Extract the [x, y] coordinate from the center of the cell holding the provided text.  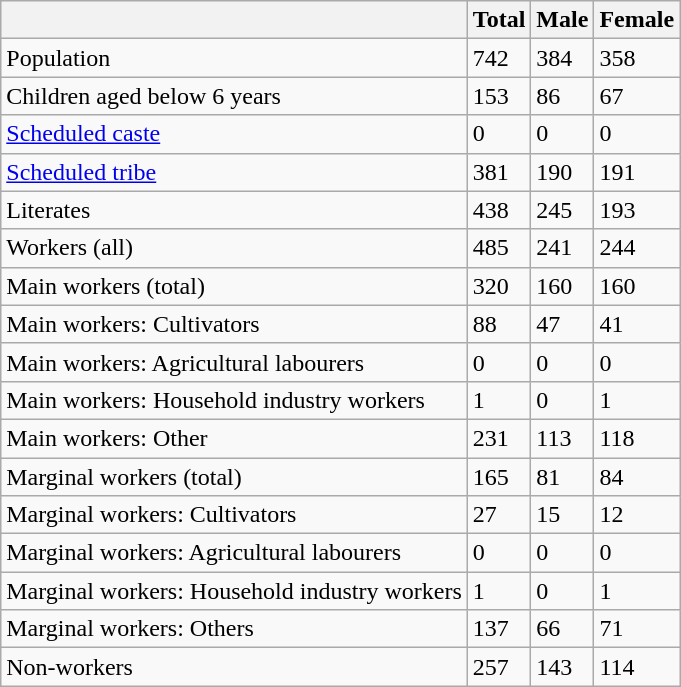
190 [562, 172]
Marginal workers: Others [234, 629]
Marginal workers (total) [234, 477]
257 [499, 667]
231 [499, 438]
12 [637, 515]
88 [499, 324]
113 [562, 438]
Male [562, 20]
Scheduled tribe [234, 172]
742 [499, 58]
153 [499, 96]
Marginal workers: Agricultural labourers [234, 553]
71 [637, 629]
66 [562, 629]
Main workers: Other [234, 438]
384 [562, 58]
Workers (all) [234, 248]
Main workers: Household industry workers [234, 400]
27 [499, 515]
84 [637, 477]
Female [637, 20]
Literates [234, 210]
320 [499, 286]
191 [637, 172]
118 [637, 438]
Scheduled caste [234, 134]
67 [637, 96]
137 [499, 629]
Marginal workers: Cultivators [234, 515]
Non-workers [234, 667]
114 [637, 667]
Main workers: Agricultural labourers [234, 362]
241 [562, 248]
86 [562, 96]
Children aged below 6 years [234, 96]
381 [499, 172]
193 [637, 210]
438 [499, 210]
358 [637, 58]
143 [562, 667]
165 [499, 477]
Population [234, 58]
47 [562, 324]
Main workers (total) [234, 286]
81 [562, 477]
15 [562, 515]
245 [562, 210]
485 [499, 248]
Marginal workers: Household industry workers [234, 591]
Main workers: Cultivators [234, 324]
41 [637, 324]
244 [637, 248]
Total [499, 20]
